Pinpoint the cell where the given text exists, returning its [x, y] midpoint coordinate. 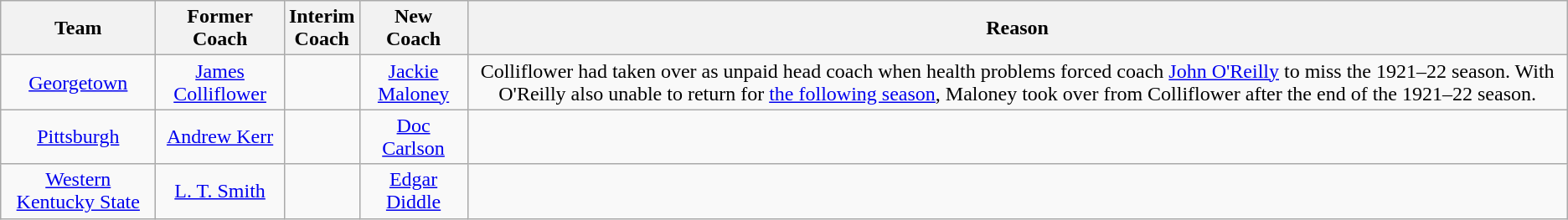
L. T. Smith [220, 191]
Western Kentucky State [79, 191]
Jackie Maloney [414, 82]
Pittsburgh [79, 137]
NewCoach [414, 28]
InterimCoach [322, 28]
Georgetown [79, 82]
Doc Carlson [414, 137]
Team [79, 28]
Edgar Diddle [414, 191]
Reason [1017, 28]
FormerCoach [220, 28]
James Colliflower [220, 82]
Andrew Kerr [220, 137]
